Locate the cell with the specified text and output its (x, y) center coordinate. 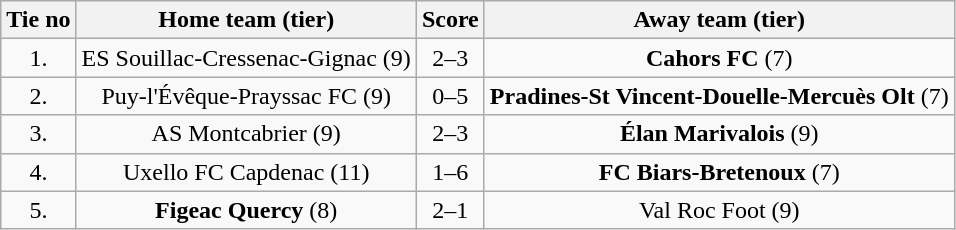
AS Montcabrier (9) (246, 134)
Puy-l'Évêque-Prayssac FC (9) (246, 96)
0–5 (450, 96)
1–6 (450, 172)
4. (38, 172)
FC Biars-Bretenoux (7) (719, 172)
Val Roc Foot (9) (719, 210)
5. (38, 210)
ES Souillac-Cressenac-Gignac (9) (246, 58)
3. (38, 134)
Home team (tier) (246, 20)
Figeac Quercy (8) (246, 210)
Tie no (38, 20)
1. (38, 58)
2. (38, 96)
Uxello FC Capdenac (11) (246, 172)
2–1 (450, 210)
Élan Marivalois (9) (719, 134)
Pradines-St Vincent-Douelle-Mercuès Olt (7) (719, 96)
Cahors FC (7) (719, 58)
Away team (tier) (719, 20)
Score (450, 20)
